Return [x, y] of the center of cell containing provided text 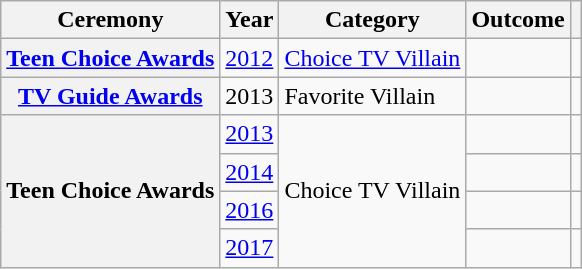
2012 [250, 58]
Year [250, 20]
2017 [250, 248]
TV Guide Awards [110, 96]
2016 [250, 210]
Outcome [518, 20]
2014 [250, 172]
Ceremony [110, 20]
Favorite Villain [372, 96]
Category [372, 20]
